Find where the given text appears and provide that cell's center as [X, Y] coordinate. 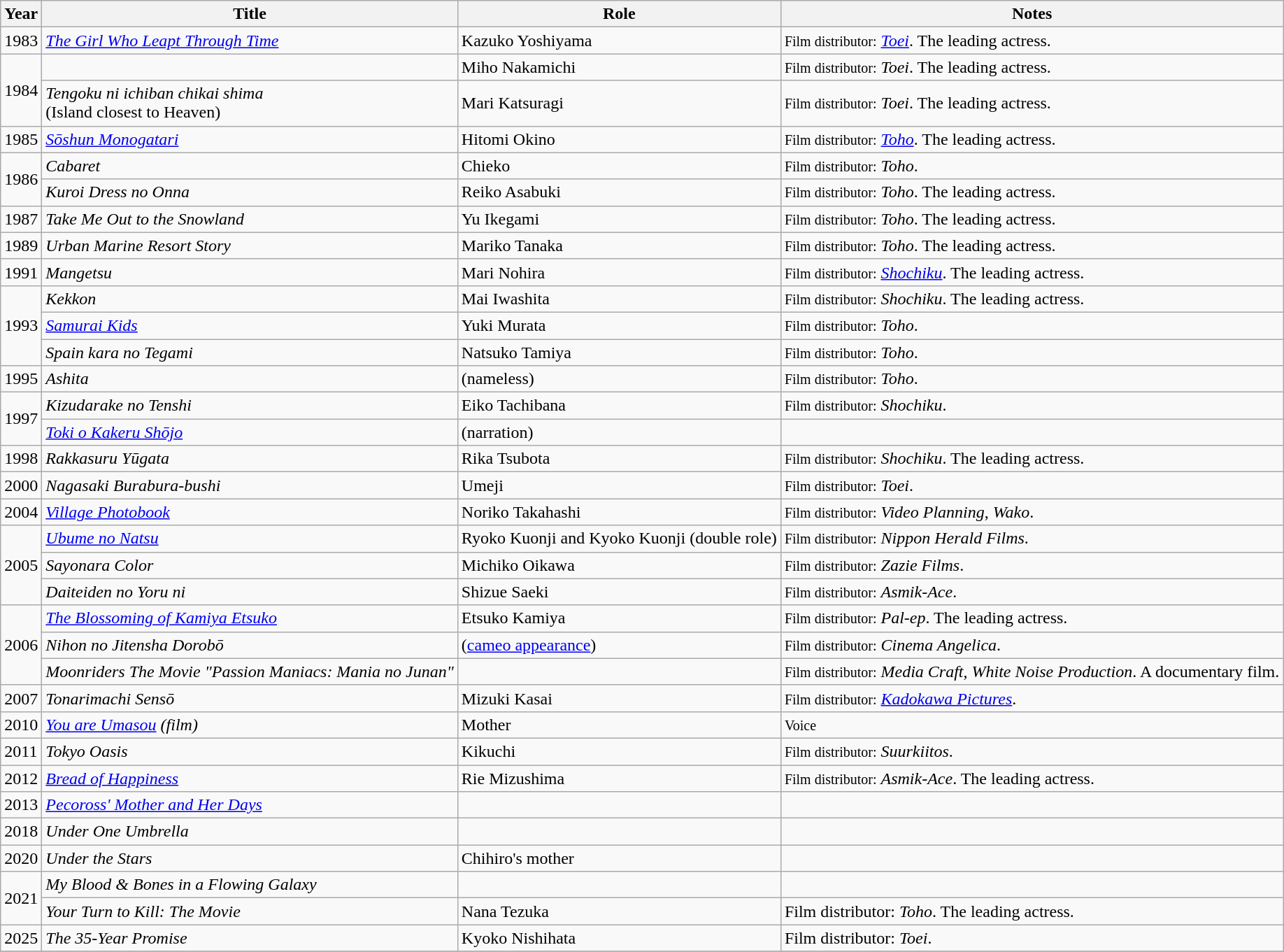
Rika Tsubota [619, 459]
2004 [21, 512]
Spain kara no Tegami [250, 352]
2020 [21, 858]
Sōshun Monogatari [250, 139]
Daiteiden no Yoru ni [250, 592]
(cameo appearance) [619, 645]
2006 [21, 645]
Nagasaki Burabura-bushi [250, 485]
My Blood & Bones in a Flowing Galaxy [250, 885]
Kuroi Dress no Onna [250, 192]
Ryoko Kuonji and Kyoko Kuonji (double role) [619, 539]
2018 [21, 832]
1995 [21, 379]
Role [619, 14]
Chieko [619, 166]
Chihiro's mother [619, 858]
Hitomi Okino [619, 139]
Cabaret [250, 166]
1986 [21, 179]
Ashita [250, 379]
Mari Nohira [619, 272]
Film distributor: Kadokawa Pictures. [1032, 698]
The Blossoming of Kamiya Etsuko [250, 618]
Yuki Murata [619, 325]
Ubume no Natsu [250, 539]
1987 [21, 219]
1993 [21, 325]
Year [21, 14]
Mariko Tanaka [619, 246]
Under One Umbrella [250, 832]
Mai Iwashita [619, 299]
1998 [21, 459]
Film distributor: Pal-ep. The leading actress. [1032, 618]
2010 [21, 725]
Tonarimachi Sensō [250, 698]
Mizuki Kasai [619, 698]
Samurai Kids [250, 325]
Village Photobook [250, 512]
(nameless) [619, 379]
Etsuko Kamiya [619, 618]
Rakkasuru Yūgata [250, 459]
Sayonara Color [250, 565]
You are Umasou (film) [250, 725]
Moonriders The Movie "Passion Maniacs: Mania no Junan" [250, 672]
Film distributor: Suurkiitos. [1032, 751]
1985 [21, 139]
1984 [21, 90]
2000 [21, 485]
Bread of Happiness [250, 779]
Yu Ikegami [619, 219]
Film distributor: Asmik-Ace. The leading actress. [1032, 779]
Take Me Out to the Snowland [250, 219]
Nihon no Jitensha Dorobō [250, 645]
Tokyo Oasis [250, 751]
Film distributor: Media Craft, White Noise Production. A documentary film. [1032, 672]
2007 [21, 698]
Eiko Tachibana [619, 406]
Mari Katsuragi [619, 104]
Natsuko Tamiya [619, 352]
Voice [1032, 725]
Shizue Saeki [619, 592]
Film distributor: Video Planning, Wako. [1032, 512]
(narration) [619, 432]
2011 [21, 751]
Pecoross' Mother and Her Days [250, 805]
Kizudarake no Tenshi [250, 406]
Film distributor: Nippon Herald Films. [1032, 539]
1989 [21, 246]
Kikuchi [619, 751]
Tengoku ni ichiban chikai shima (Island closest to Heaven) [250, 104]
2025 [21, 938]
Film distributor: Shochiku. [1032, 406]
Noriko Takahashi [619, 512]
Kazuko Yoshiyama [619, 41]
The 35-Year Promise [250, 938]
Your Turn to Kill: The Movie [250, 911]
2013 [21, 805]
Film distributor: Cinema Angelica. [1032, 645]
2021 [21, 898]
Miho Nakamichi [619, 67]
1991 [21, 272]
Film distributor: Zazie Films. [1032, 565]
Urban Marine Resort Story [250, 246]
Reiko Asabuki [619, 192]
The Girl Who Leapt Through Time [250, 41]
Michiko Oikawa [619, 565]
Notes [1032, 14]
Toki o Kakeru Shōjo [250, 432]
Rie Mizushima [619, 779]
Mother [619, 725]
Mangetsu [250, 272]
2005 [21, 565]
Nana Tezuka [619, 911]
2012 [21, 779]
1983 [21, 41]
Kyoko Nishihata [619, 938]
Under the Stars [250, 858]
Umeji [619, 485]
1997 [21, 419]
Kekkon [250, 299]
Title [250, 14]
Film distributor: Asmik-Ace. [1032, 592]
